Determine the (X, Y) coordinate at the center of the cell enclosing the given text.  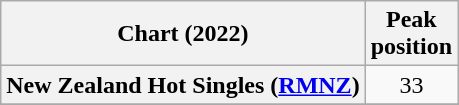
33 (411, 85)
Chart (2022) (183, 34)
Peakposition (411, 34)
New Zealand Hot Singles (RMNZ) (183, 85)
